Find where the given text appears and provide that cell's center as [X, Y] coordinate. 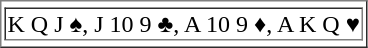
K Q J ♠, J 10 9 ♣, A 10 9 ♦, A K Q ♥ [183, 24]
